Detect which cell encompasses the target text, then output its (x, y) center coordinate. 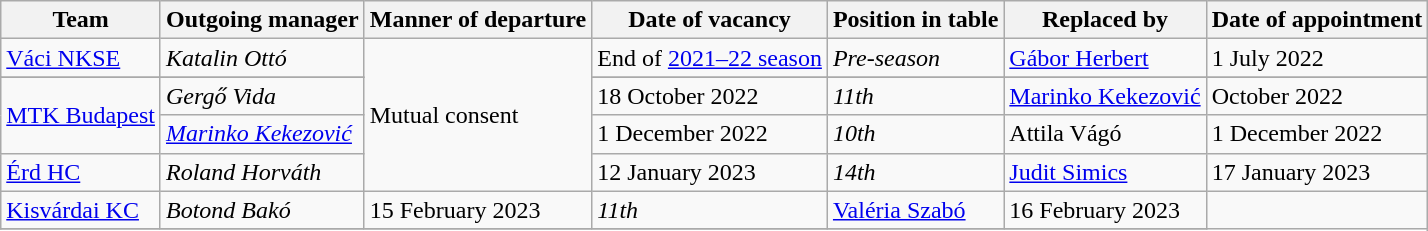
17 January 2023 (1317, 172)
10th (915, 134)
MTK Budapest (81, 115)
Team (81, 20)
End of 2021–22 season (710, 58)
Outgoing manager (262, 20)
12 January 2023 (710, 172)
Botond Bakó (262, 210)
Pre-season (915, 58)
16 February 2023 (1105, 210)
Date of appointment (1317, 20)
Judit Simics (1105, 172)
Katalin Ottó (262, 58)
1 July 2022 (1317, 58)
Mutual consent (478, 115)
15 February 2023 (478, 210)
Gergő Vida (262, 96)
14th (915, 172)
Attila Vágó (1105, 134)
Váci NKSE (81, 58)
Date of vacancy (710, 20)
Valéria Szabó (915, 210)
Érd HC (81, 172)
Kisvárdai KC (81, 210)
18 October 2022 (710, 96)
Position in table (915, 20)
Replaced by (1105, 20)
October 2022 (1317, 96)
Gábor Herbert (1105, 58)
Roland Horváth (262, 172)
Manner of departure (478, 20)
